For the text-containing cell, return its midpoint in [x, y] coordinate format. 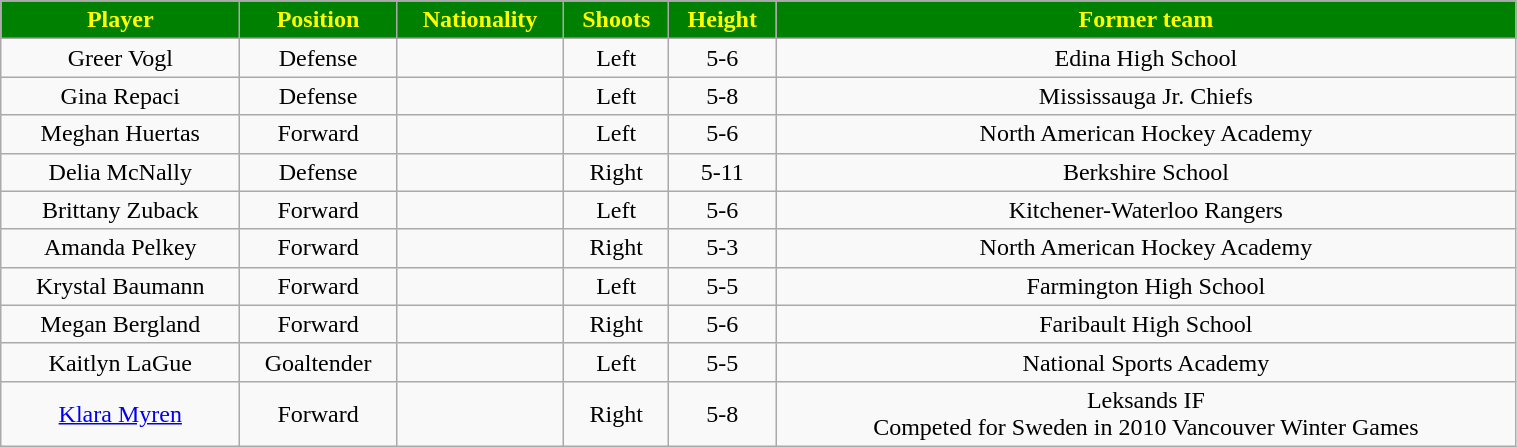
5-3 [722, 248]
Height [722, 20]
Shoots [616, 20]
Faribault High School [1146, 324]
Amanda Pelkey [120, 248]
Farmington High School [1146, 286]
Gina Repaci [120, 96]
Position [318, 20]
Edina High School [1146, 58]
Goaltender [318, 362]
Leksands IFCompeted for Sweden in 2010 Vancouver Winter Games [1146, 414]
Mississauga Jr. Chiefs [1146, 96]
Former team [1146, 20]
Nationality [480, 20]
Greer Vogl [120, 58]
Brittany Zuback [120, 210]
Meghan Huertas [120, 134]
Krystal Baumann [120, 286]
Klara Myren [120, 414]
Player [120, 20]
5-11 [722, 172]
Megan Bergland [120, 324]
Delia McNally [120, 172]
National Sports Academy [1146, 362]
Kaitlyn LaGue [120, 362]
Kitchener-Waterloo Rangers [1146, 210]
Berkshire School [1146, 172]
